From the cell containing the given text, extract its center point as (x, y) coordinate. 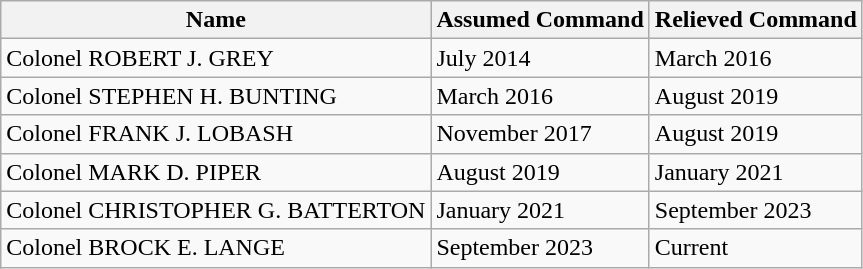
Colonel ROBERT J. GREY (216, 58)
Colonel BROCK E. LANGE (216, 248)
Current (756, 248)
Colonel STEPHEN H. BUNTING (216, 96)
Colonel FRANK J. LOBASH (216, 134)
Relieved Command (756, 20)
Assumed Command (540, 20)
November 2017 (540, 134)
Colonel MARK D. PIPER (216, 172)
July 2014 (540, 58)
Name (216, 20)
Colonel CHRISTOPHER G. BATTERTON (216, 210)
